Search for the cell housing the specified text and yield its [X, Y] center coordinate. 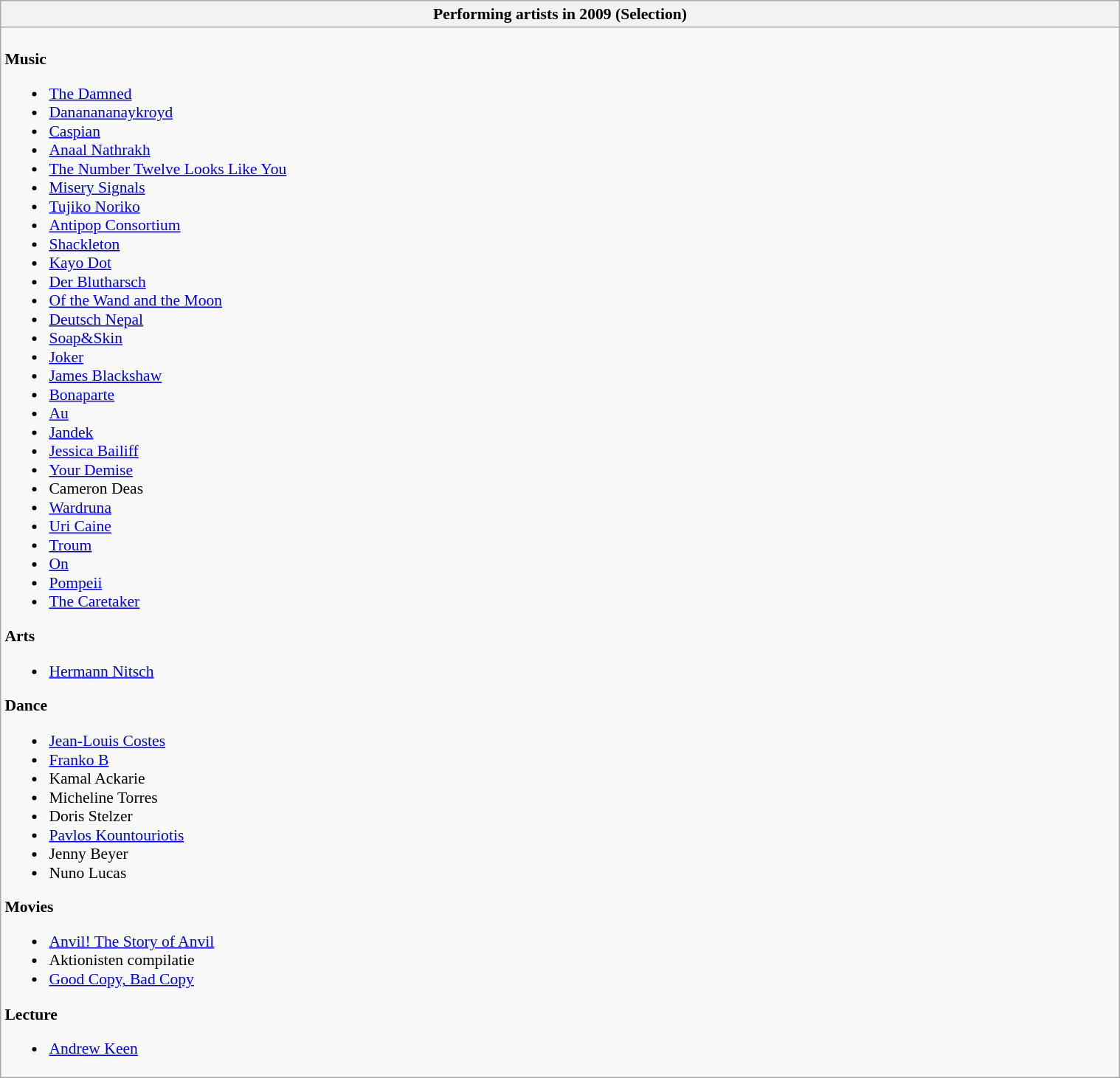
Performing artists in 2009 (Selection) [559, 14]
